Determine the [X, Y] coordinate at the center of the cell enclosing the given text.  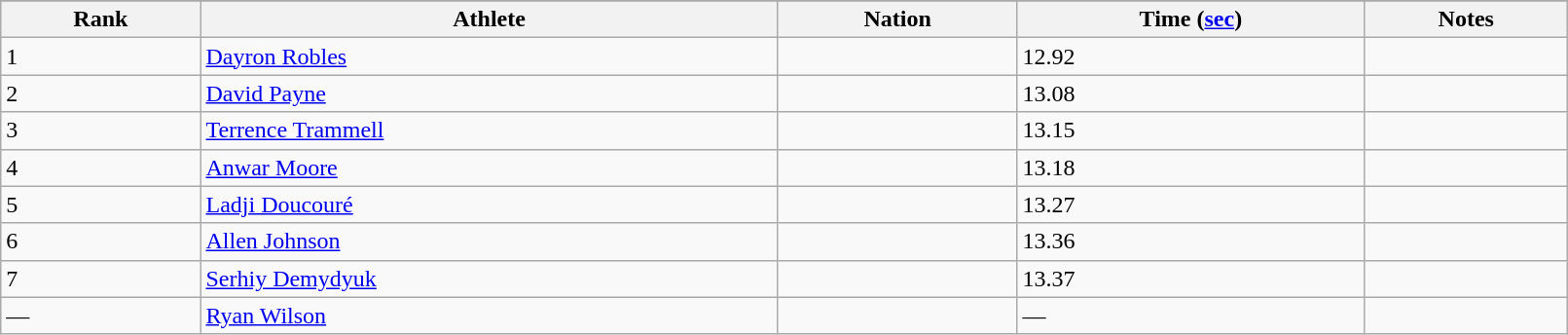
5 [101, 205]
Notes [1466, 19]
Dayron Robles [489, 56]
Rank [101, 19]
Allen Johnson [489, 242]
13.15 [1191, 130]
David Payne [489, 93]
Serhiy Demydyuk [489, 279]
1 [101, 56]
Terrence Trammell [489, 130]
Nation [897, 19]
4 [101, 167]
13.36 [1191, 242]
3 [101, 130]
Ladji Doucouré [489, 205]
Athlete [489, 19]
13.27 [1191, 205]
Time (sec) [1191, 19]
7 [101, 279]
13.08 [1191, 93]
6 [101, 242]
Ryan Wilson [489, 316]
13.37 [1191, 279]
Anwar Moore [489, 167]
13.18 [1191, 167]
12.92 [1191, 56]
2 [101, 93]
